Return (X, Y) of the center of cell containing provided text 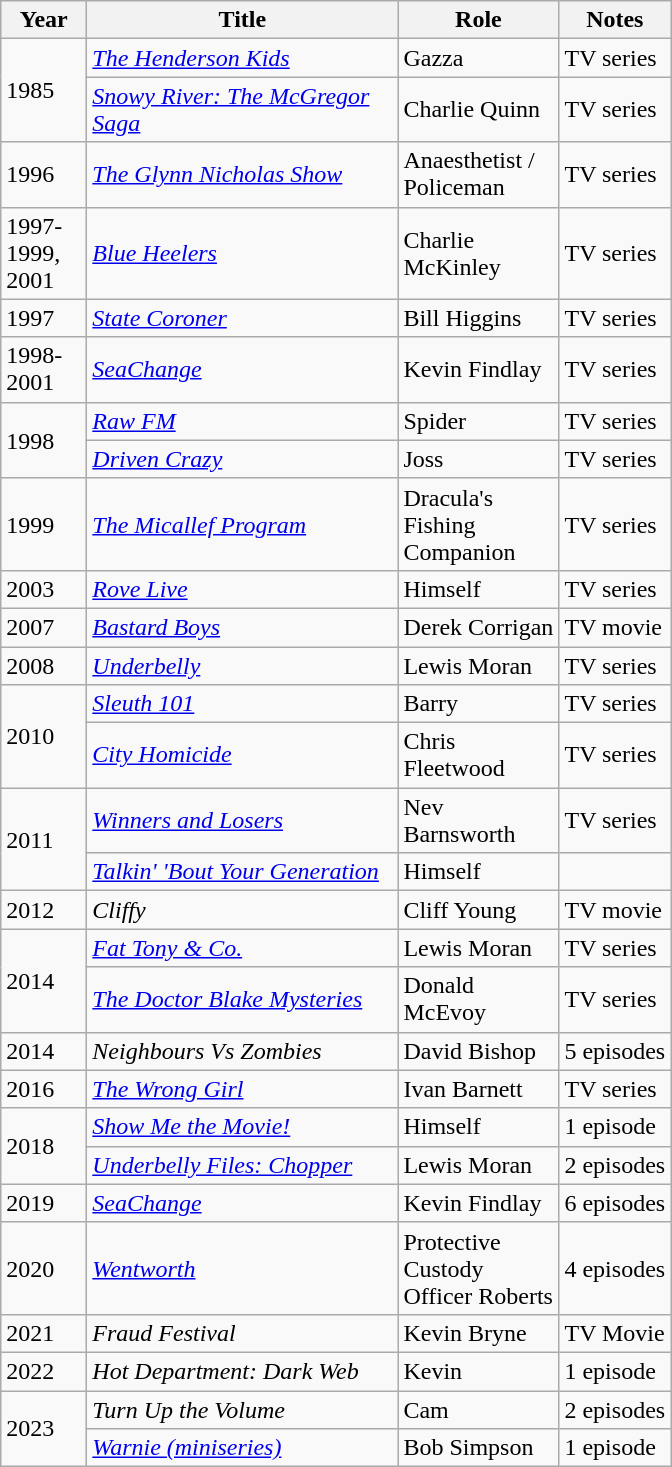
Kevin (478, 1371)
Anaesthetist / Policeman (478, 174)
Derek Corrigan (478, 627)
City Homicide (242, 756)
Joss (478, 459)
4 episodes (615, 1268)
Driven Crazy (242, 459)
Snowy River: The McGregor Saga (242, 110)
Role (478, 20)
1998-2001 (44, 370)
2016 (44, 1089)
Bastard Boys (242, 627)
1985 (44, 90)
Bill Higgins (478, 318)
2008 (44, 665)
Barry (478, 704)
Kevin Bryne (478, 1333)
2007 (44, 627)
Charlie Quinn (478, 110)
1998 (44, 440)
Wentworth (242, 1268)
6 episodes (615, 1203)
Cliff Young (478, 910)
Gazza (478, 58)
Bob Simpson (478, 1448)
Cliffy (242, 910)
Sleuth 101 (242, 704)
Chris Fleetwood (478, 756)
The Micallef Program (242, 524)
2018 (44, 1146)
The Henderson Kids (242, 58)
1999 (44, 524)
Donald McEvoy (478, 1000)
2022 (44, 1371)
2010 (44, 736)
Blue Heelers (242, 253)
2023 (44, 1428)
Rove Live (242, 589)
5 episodes (615, 1051)
Hot Department: Dark Web (242, 1371)
2003 (44, 589)
Warnie (miniseries) (242, 1448)
David Bishop (478, 1051)
The Wrong Girl (242, 1089)
2019 (44, 1203)
1997 (44, 318)
Turn Up the Volume (242, 1409)
1997-1999, 2001 (44, 253)
Underbelly (242, 665)
Talkin' 'Bout Your Generation (242, 872)
Winners and Losers (242, 820)
2020 (44, 1268)
Title (242, 20)
TV Movie (615, 1333)
Fat Tony & Co. (242, 948)
Nev Barnsworth (478, 820)
1996 (44, 174)
Show Me the Movie! (242, 1127)
2021 (44, 1333)
Notes (615, 20)
The Doctor Blake Mysteries (242, 1000)
Underbelly Files: Chopper (242, 1165)
Dracula's Fishing Companion (478, 524)
2011 (44, 840)
Neighbours Vs Zombies (242, 1051)
Charlie McKinley (478, 253)
Raw FM (242, 421)
Ivan Barnett (478, 1089)
Protective Custody Officer Roberts (478, 1268)
State Coroner (242, 318)
Year (44, 20)
Fraud Festival (242, 1333)
The Glynn Nicholas Show (242, 174)
2012 (44, 910)
Cam (478, 1409)
Spider (478, 421)
